For the text-containing cell, return its midpoint in [X, Y] coordinate format. 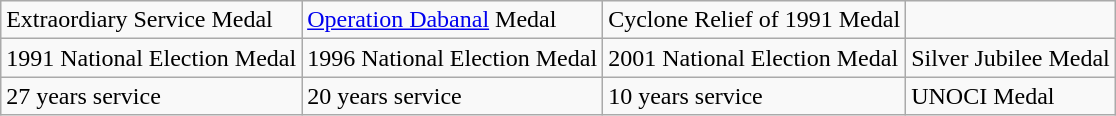
20 years service [452, 96]
Extraordiary Service Medal [152, 20]
1996 National Election Medal [452, 58]
2001 National Election Medal [754, 58]
Silver Jubilee Medal [1011, 58]
10 years service [754, 96]
1991 National Election Medal [152, 58]
UNOCI Medal [1011, 96]
Operation Dabanal Medal [452, 20]
27 years service [152, 96]
Cyclone Relief of 1991 Medal [754, 20]
